Detect which cell encompasses the target text, then output its (x, y) center coordinate. 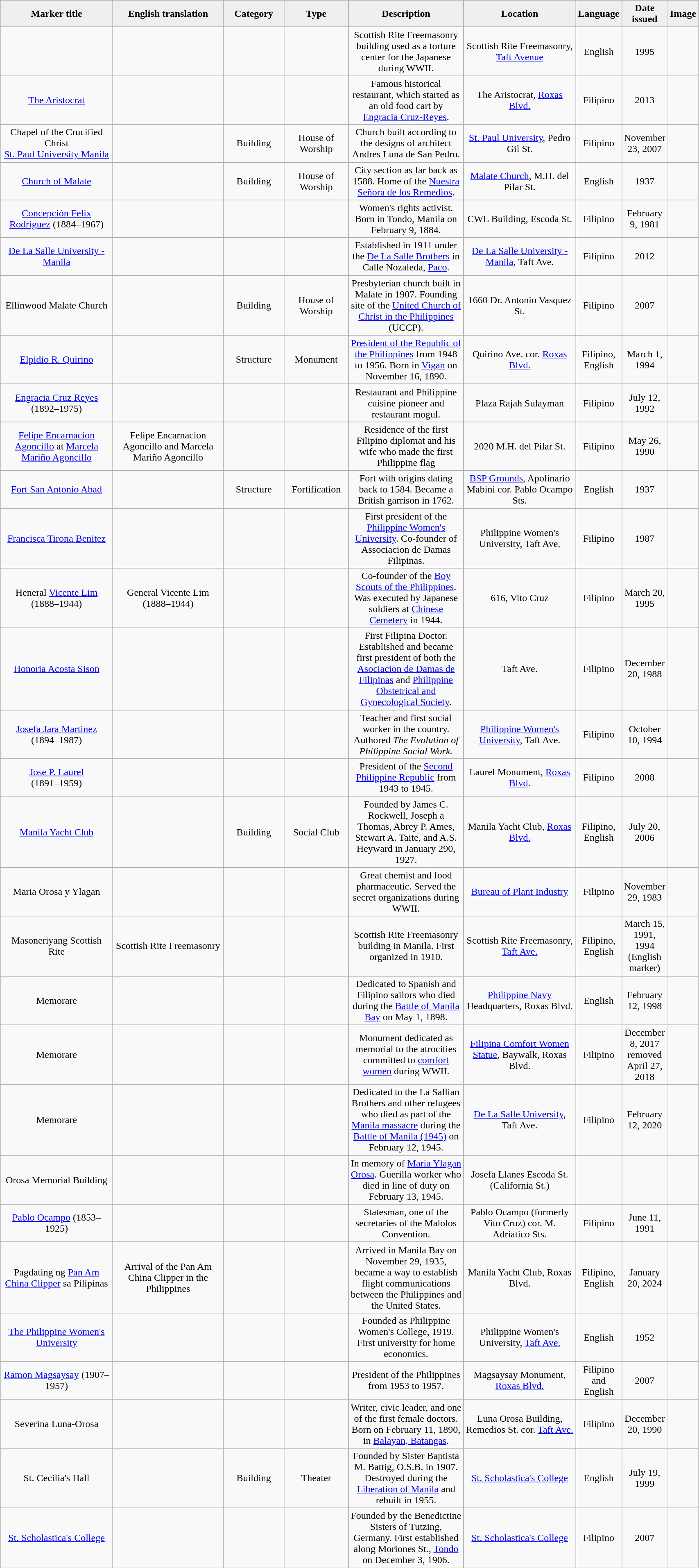
Type (316, 14)
Description (406, 14)
Arrival of the Pan Am China Clipper in the Philippines (168, 1278)
In memory of Maria Ylagan Orosa. Guerilla worker who died in line of duty on February 13, 1945. (406, 1180)
Statesman, one of the secretaries of the Malolos Convention. (406, 1223)
Malate Church, M.H. del Pilar St. (519, 181)
Heneral Vicente Lim(1888–1944) (57, 598)
December 20, 1988 (645, 669)
Pagdating ng Pan Am China Clipper sa Pilipinas (57, 1278)
December 20, 1990 (645, 1424)
Fortification (316, 489)
Founded by the Benedictine Sisters of Tutzing, Germany. First established along Moriones St., Tondo on December 3, 1906. (406, 1538)
2012 (645, 256)
Great chemist and food pharmaceutic. Served the secret organizations during WWII. (406, 892)
Founded as Philippine Women's College, 1919. First university for home economics. (406, 1337)
May 26, 1990 (645, 446)
Scottish Rite Freemasonry, Taft Avenue (519, 52)
English translation (168, 14)
Chapel of the Crucified ChristSt. Paul University Manila (57, 143)
Founded by James C. Rockwell, Joseph a Thomas, Abrey P. Ames, Stewart A. Taite, and A.S. Heyward in January 290, 1927. (406, 832)
Josefa Llanes Escoda St. (California St.) (519, 1180)
Church of Malate (57, 181)
Orosa Memorial Building (57, 1180)
CWL Building, Escoda St. (519, 219)
Felipe Encarnacion Agoncillo at Marcela Mariño Agoncillo (57, 446)
Luna Orosa Building, Remedios St. cor. Taft Ave. (519, 1424)
St. Cecilia's Hall (57, 1478)
Monument dedicated as memorial to the atrocities committed to comfort women during WWII. (406, 1055)
Women's rights activist. Born in Tondo, Manila on February 9, 1884. (406, 219)
Maria Orosa y Ylagan (57, 892)
Location (519, 14)
616, Vito Cruz (519, 598)
November 23, 2007 (645, 143)
March 15, 1991, 1994 (English marker) (645, 946)
Josefa Jara Martinez(1894–1987) (57, 734)
Arrived in Manila Bay on November 29, 1935, became a way to establish flight communications between the Philippines and the United States. (406, 1278)
October 10, 1994 (645, 734)
Date issued (645, 14)
General Vicente Lim(1888–1944) (168, 598)
Founded by Sister Baptista M. Battig, O.S.B. in 1907. Destroyed during the Liberation of Manila and rebuilt in 1955. (406, 1478)
Image (683, 14)
Laurel Monument, Roxas Blvd. (519, 778)
Writer, civic leader, and one of the first female doctors. Born on February 11, 1890, in Balayan, Batangas. (406, 1424)
The Aristocrat, Roxas Blvd. (519, 100)
Taft Ave. (519, 669)
President of the Philippines from 1953 to 1957. (406, 1380)
1952 (645, 1337)
Monument (316, 360)
First president of the Philippine Women's University. Co-founder of Associacion de Damas Filipinas. (406, 538)
Felipe Encarnacion Agoncillo and Marcela Mariño Agoncillo (168, 446)
Pablo Ocampo (formerly Vito Cruz) cor. M. Adriatico Sts. (519, 1223)
Ramon Magsaysay (1907–1957) (57, 1380)
De La Salle University - Manila, Taft Ave. (519, 256)
Scottish Rite Freemasonry building used as a torture center for the Japanese during WWII. (406, 52)
February 12, 2020 (645, 1120)
Pablo Ocampo (1853–1925) (57, 1223)
Bureau of Plant Industry (519, 892)
Jose P. Laurel(1891–1959) (57, 778)
President of the Second Philippine Republic from 1943 to 1945. (406, 778)
Restaurant and Philippine cuisine pioneer and restaurant mogul. (406, 403)
Quirino Ave. cor. Roxas Blvd. (519, 360)
July 12, 1992 (645, 403)
February 9, 1981 (645, 219)
Masoneriyang Scottish Rite (57, 946)
1995 (645, 52)
Scottish Rite Freemasonry, Taft Ave. (519, 946)
Ellinwood Malate Church (57, 305)
Scottish Rite Freemasonry building in Manila. First organized in 1910. (406, 946)
Social Club (316, 832)
1987 (645, 538)
Co-founder of the Boy Scouts of the Philippines. Was executed by Japanese soldiers at Chinese Cemetery in 1944. (406, 598)
Plaza Rajah Sulayman (519, 403)
Elpidio R. Quirino (57, 360)
February 12, 1998 (645, 1001)
Magsaysay Monument, Roxas Blvd. (519, 1380)
July 20, 2006 (645, 832)
President of the Republic of the Philippines from 1948 to 1956. Born in Vigan on November 16, 1890. (406, 360)
June 11, 1991 (645, 1223)
Language (599, 14)
Scottish Rite Freemasonry (168, 946)
Severina Luna-Orosa (57, 1424)
Concepción Felix Rodriguez (1884–1967) (57, 219)
Fort with origins dating back to 1584. Became a British garrison in 1762. (406, 489)
Philippine Navy Headquarters, Roxas Blvd. (519, 1001)
Fort San Antonio Abad (57, 489)
March 20, 1995 (645, 598)
1660 Dr. Antonio Vasquez St. (519, 305)
Famous historical restaurant, which started as an old food cart by Engracia Cruz-Reyes. (406, 100)
2008 (645, 778)
City section as far back as 1588. Home of the Nuestra Señora de los Remedios. (406, 181)
Presbyterian church built in Malate in 1907. Founding site of the United Church of Christ in the Philippines (UCCP). (406, 305)
The Philippine Women's University (57, 1337)
Church built according to the designs of architect Andres Luna de San Pedro. (406, 143)
Theater (316, 1478)
Dedicated to Spanish and Filipino sailors who died during the Battle of Manila Bay on May 1, 1898. (406, 1001)
Manila Yacht Club (57, 832)
Engracia Cruz Reyes (1892–1975) (57, 403)
De La Salle University, Taft Ave. (519, 1120)
Filipina Comfort Women Statue, Baywalk, Roxas Blvd. (519, 1055)
2013 (645, 100)
Established in 1911 under the De La Salle Brothers in Calle Nozaleda, Paco. (406, 256)
November 29, 1983 (645, 892)
Category (254, 14)
Teacher and first social worker in the country. Authored The Evolution of Philippine Social Work. (406, 734)
July 19, 1999 (645, 1478)
The Aristocrat (57, 100)
Honoria Acosta Sison (57, 669)
March 1, 1994 (645, 360)
St. Paul University, Pedro Gil St. (519, 143)
BSP Grounds, Apolinario Mabini cor. Pablo Ocampo Sts. (519, 489)
Francisca Tirona Benitez (57, 538)
Residence of the first Filipino diplomat and his wife who made the first Philippine flag (406, 446)
De La Salle University - Manila (57, 256)
Marker title (57, 14)
Filipino and English (599, 1380)
2020 M.H. del Pilar St. (519, 446)
January 20, 2024 (645, 1278)
December 8, 2017removed April 27, 2018 (645, 1055)
